Identify which cell holds the provided text, then report its (X, Y) central coordinate. 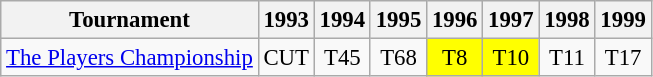
1999 (623, 20)
T17 (623, 58)
1994 (342, 20)
1997 (511, 20)
CUT (286, 58)
1998 (567, 20)
Tournament (130, 20)
T10 (511, 58)
T11 (567, 58)
T8 (455, 58)
1995 (398, 20)
The Players Championship (130, 58)
T68 (398, 58)
1996 (455, 20)
T45 (342, 58)
1993 (286, 20)
